Detect which cell encompasses the target text, then output its [x, y] center coordinate. 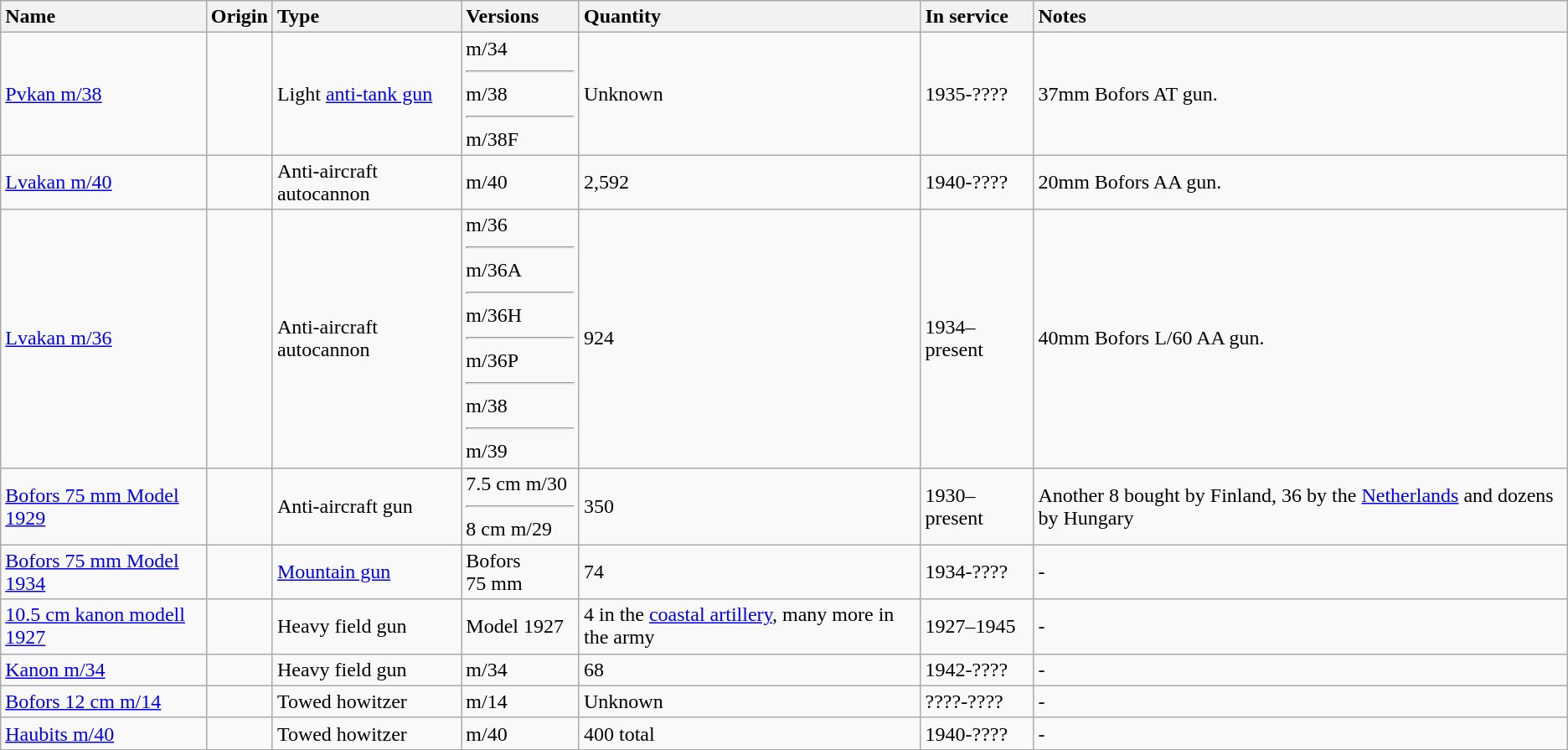
20mm Bofors AA gun. [1300, 183]
350 [750, 506]
Light anti-tank gun [367, 94]
1934-???? [977, 572]
Mountain gun [367, 572]
m/34m/38m/38F [521, 94]
2,592 [750, 183]
Another 8 bought by Finland, 36 by the Netherlands and dozens by Hungary [1300, 506]
Bofors 75 mm Model 1934 [104, 572]
37mm Bofors AT gun. [1300, 94]
Bofors 75 mm Model 1929 [104, 506]
Versions [521, 17]
Lvakan m/36 [104, 339]
In service [977, 17]
Quantity [750, 17]
68 [750, 670]
1927–1945 [977, 627]
Notes [1300, 17]
924 [750, 339]
Pvkan m/38 [104, 94]
1935-???? [977, 94]
m/14 [521, 701]
m/34 [521, 670]
7.5 cm m/308 cm m/29 [521, 506]
Bofors 75 mm [521, 572]
74 [750, 572]
1934–present [977, 339]
Type [367, 17]
Bofors 12 cm m/14 [104, 701]
Origin [240, 17]
1942-???? [977, 670]
????-???? [977, 701]
40mm Bofors L/60 AA gun. [1300, 339]
m/36m/36Am/36Hm/36Pm/38m/39 [521, 339]
Model 1927 [521, 627]
Lvakan m/40 [104, 183]
Name [104, 17]
10.5 cm kanon modell 1927 [104, 627]
400 total [750, 733]
Haubits m/40 [104, 733]
Anti-aircraft gun [367, 506]
1930–present [977, 506]
Kanon m/34 [104, 670]
4 in the coastal artillery, many more in the army [750, 627]
